Extract the (X, Y) coordinate from the center of the cell holding the provided text.  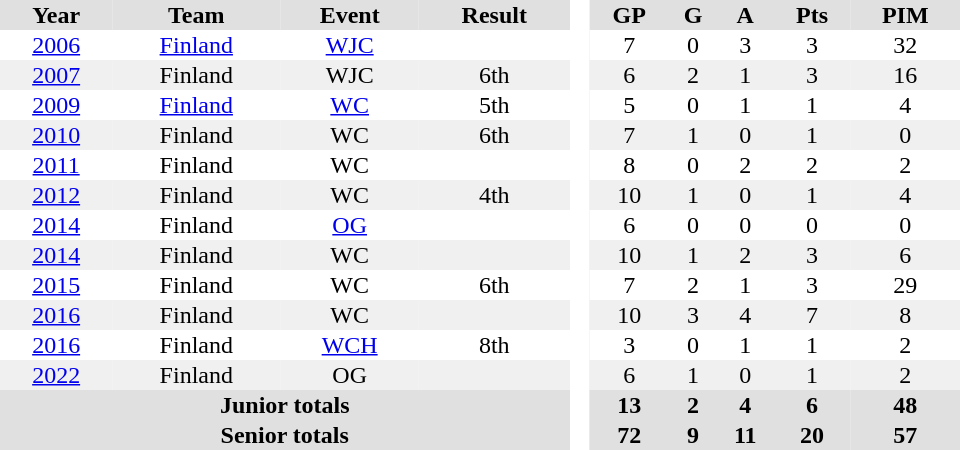
Event (350, 15)
2022 (56, 375)
Senior totals (284, 435)
G (693, 15)
2011 (56, 165)
GP (629, 15)
5 (629, 105)
57 (906, 435)
2015 (56, 285)
16 (906, 75)
2007 (56, 75)
2010 (56, 135)
A (746, 15)
48 (906, 405)
5th (494, 105)
9 (693, 435)
Pts (812, 15)
8th (494, 345)
2006 (56, 45)
WCH (350, 345)
32 (906, 45)
Year (56, 15)
13 (629, 405)
20 (812, 435)
29 (906, 285)
Team (196, 15)
2009 (56, 105)
2012 (56, 195)
Result (494, 15)
11 (746, 435)
Junior totals (284, 405)
PIM (906, 15)
4th (494, 195)
72 (629, 435)
